Find where the given text appears and provide that cell's center as (x, y) coordinate. 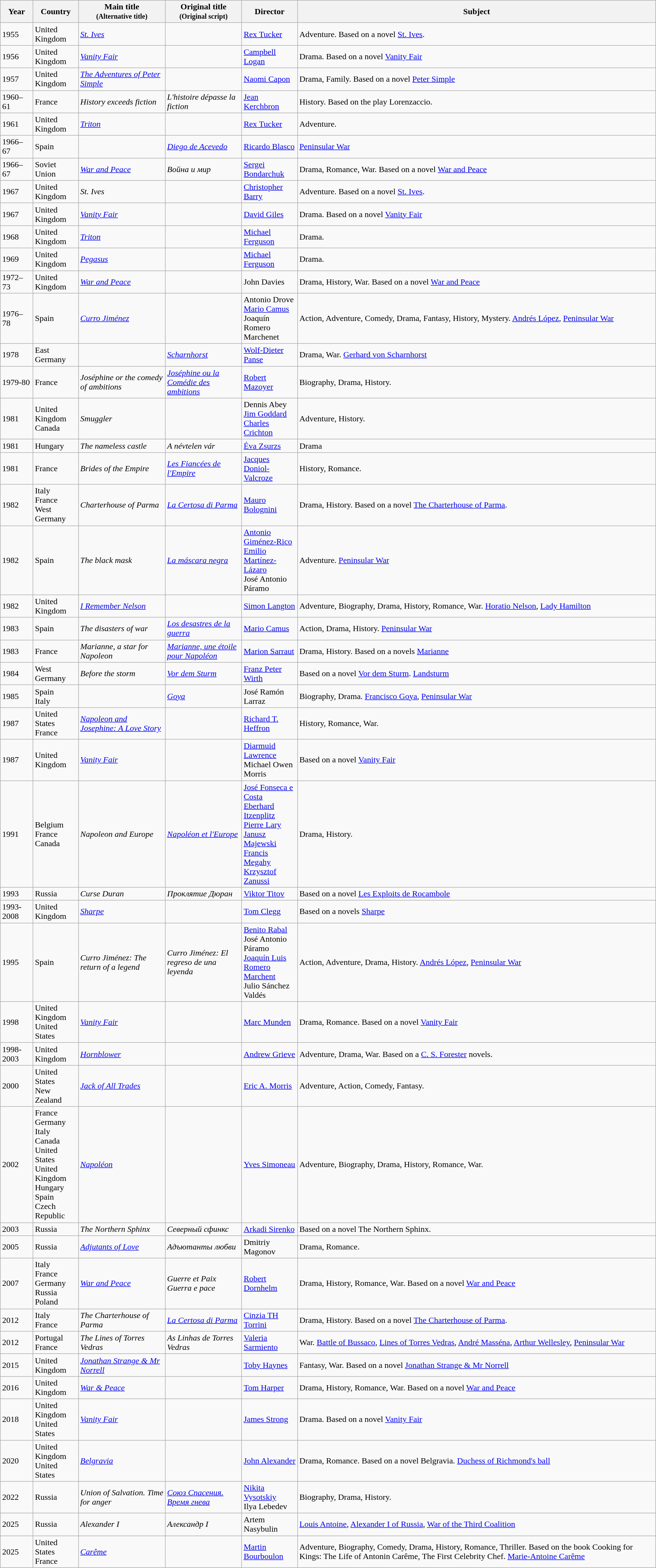
David Giles (270, 214)
Vor dem Sturm (203, 674)
Napoléon et l'Europe (203, 834)
The nameless castle (122, 446)
Arkadi Sirenko (270, 1229)
Main title(Alternative title) (122, 12)
2015 (17, 1365)
Marianne, a star for Napoleon (122, 651)
Les Fiancées de l'Empire (203, 468)
Drama, Romance. Based on a novel Vanity Fair (477, 1022)
I Remember Nelson (122, 606)
La máscara negra (203, 560)
2003 (17, 1229)
Naomi Capon (270, 79)
1978 (17, 355)
Drama, Romance. Based on a novel Belgravia. Duchess of Richmond's ball (477, 1461)
United StatesNew Zealand (55, 1086)
Drama, War. Gerhard von Scharnhorst (477, 355)
Robert Mazoyer (270, 382)
2000 (17, 1086)
Адъютанты любви (203, 1247)
A névtelen vár (203, 446)
2002 (17, 1165)
The Charterhouse of Parma (122, 1320)
Tom Harper (270, 1388)
1957 (17, 79)
Adventure. Peninsular War (477, 560)
José Fonseca e CostaEberhard ItzenplitzPierre LaryJanusz MajewskiFrancis MegahyKrzysztof Zanussi (270, 834)
2005 (17, 1247)
Franz Peter Wirth (270, 674)
Before the storm (122, 674)
Brides of the Empire (122, 468)
Jack of All Trades (122, 1086)
Toby Haynes (270, 1365)
1972–73 (17, 282)
West Germany (55, 674)
Carême (122, 1552)
Country (55, 12)
John Alexander (270, 1461)
Los desastres de la guerra (203, 629)
ItalyFranceGermanyRussiaPoland (55, 1283)
Hungary (55, 446)
Director (270, 12)
The black mask (122, 560)
Adventure. (477, 124)
Drama, History, War. Based on a novel War and Peace (477, 282)
Marianne, une étoile pour Napoléon (203, 651)
FranceGermanyItalyCanadaUnited StatesUnited KingdomHungarySpainCzech Republic (55, 1165)
Tom Clegg (270, 912)
United KingdomCanada (55, 419)
Napoléon (122, 1165)
Jonathan Strange & Mr Norrell (122, 1365)
1991 (17, 834)
As Linhas de Torres Vedras (203, 1343)
Союз Спасения. Время гнева (203, 1497)
1998-2003 (17, 1054)
Drama, History. Based on a novels Marianne (477, 651)
Subject (477, 12)
Drama, Romance, War. Based on a novel War and Peace (477, 169)
Smuggler (122, 419)
1960–61 (17, 102)
Проклятие Дюран (203, 894)
BelgiumFranceCanada (55, 834)
1956 (17, 57)
Campbell Logan (270, 57)
Action, Adventure, Drama, History. Andrés López, Peninsular War (477, 962)
Wolf-Dieter Panse (270, 355)
Curro Jiménez: El regreso de una leyenda (203, 962)
Eric A. Morris (270, 1086)
Fantasy, War. Based on a novel Jonathan Strange & Mr Norrell (477, 1365)
Война и мир (203, 169)
Guerre et PaixGuerra e pace (203, 1283)
Artem Nasybulin (270, 1525)
Jean Kerchbron (270, 102)
Северный сфинкс (203, 1229)
History exceeds fiction (122, 102)
1955 (17, 34)
The disasters of war (122, 629)
History, Romance, War. (477, 723)
ItalyFranceWest Germany (55, 505)
Drama, Family. Based on a novel Peter Simple (477, 79)
1993-2008 (17, 912)
Original title(Original script) (203, 12)
1961 (17, 124)
War & Peace (122, 1388)
East Germany (55, 355)
Joséphine ou la Comédie des ambitions (203, 382)
Adventure, Biography, Drama, History, Romance, War. (477, 1165)
Christopher Barry (270, 192)
Mauro Bolognini (270, 505)
2022 (17, 1497)
Antonio DroveMario CamusJoaquín Romero Marchenet (270, 319)
Action, Adventure, Comedy, Drama, Fantasy, History, Mystery. Andrés López, Peninsular War (477, 319)
Curse Duran (122, 894)
Adventure, Action, Comedy, Fantasy. (477, 1086)
War. Battle of Bussaco, Lines of Torres Vedras, André Masséna, Arthur Wellesley, Peninsular War (477, 1343)
James Strong (270, 1419)
History, Romance. (477, 468)
Based on a novel The Northern Sphinx. (477, 1229)
Diego de Acevedo (203, 147)
Martin Bourboulon (270, 1552)
Pegasus (122, 259)
Andrew Grieve (270, 1054)
Curro Jiménez (122, 319)
Peninsular War (477, 147)
Adjutants of Love (122, 1247)
John Davies (270, 282)
ItalyFrance (55, 1320)
Based on a novels Sharpe (477, 912)
Joséphine or the comedy of ambitions (122, 382)
Simon Langton (270, 606)
1985 (17, 696)
Drama (477, 446)
Soviet Union (55, 169)
Cinzia TH Torrini (270, 1320)
Yves Simoneau (270, 1165)
Goya (203, 696)
Drama, History. (477, 834)
Based on a novel Les Exploits de Rocambole (477, 894)
1968 (17, 237)
Scharnhorst (203, 355)
Benito RabalJosé Antonio PáramoJoaquín Luis Romero MarchentJulio Sánchez Valdés (270, 962)
History. Based on the play Lorenzaccio. (477, 102)
The Northern Sphinx (122, 1229)
Antonio Giménez-RicoEmilio Martínez-LázaroJosé Antonio Páramo (270, 560)
Napoleon and Josephine: A Love Story (122, 723)
Sergei Bondarchuk (270, 169)
Marc Munden (270, 1022)
Mario Camus (270, 629)
Valeria Sarmiento (270, 1343)
1995 (17, 962)
Napoleon and Europe (122, 834)
Robert Dornhelm (270, 1283)
1969 (17, 259)
2020 (17, 1461)
2007 (17, 1283)
Based on a novel Vanity Fair (477, 760)
Jacques Doniol-Valcroze (270, 468)
Year (17, 12)
Union of Salvation. Time for anger (122, 1497)
1998 (17, 1022)
1976–78 (17, 319)
Ricardo Blasco (270, 147)
PortugalFrance (55, 1343)
Louis Antoine, Alexander I of Russia, War of the Third Coalition (477, 1525)
Nikita VysotskiyIlya Lebedev (270, 1497)
José Ramón Larraz (270, 696)
1984 (17, 674)
Александр I (203, 1525)
Belgravia (122, 1461)
Alexander I (122, 1525)
1979-80 (17, 382)
Biography, Drama. Francisco Goya, Peninsular War (477, 696)
L'histoire dépasse la fiction (203, 102)
Based on a novel Vor dem Sturm. Landsturm (477, 674)
Drama, Romance. (477, 1247)
Action, Drama, History. Peninsular War (477, 629)
The Lines of Torres Vedras (122, 1343)
Dmitriy Magonov (270, 1247)
Charterhouse of Parma (122, 505)
Curro Jiménez: The return of a legend (122, 962)
SpainItaly (55, 696)
1993 (17, 894)
Marion Sarraut (270, 651)
Adventure, Biography, Drama, History, Romance, War. Horatio Nelson, Lady Hamilton (477, 606)
Dennis AbeyJim GoddardCharles Crichton (270, 419)
Adventure, Drama, War. Based on a C. S. Forester novels. (477, 1054)
2018 (17, 1419)
The Adventures of Peter Simple (122, 79)
Richard T. Heffron (270, 723)
2016 (17, 1388)
Sharpe (122, 912)
Hornblower (122, 1054)
Viktor Titov (270, 894)
Diarmuid LawrenceMichael Owen Morris (270, 760)
Adventure, History. (477, 419)
Éva Zsurzs (270, 446)
